Capture the cell that displays the provided text and extract its (x, y) central coordinate. 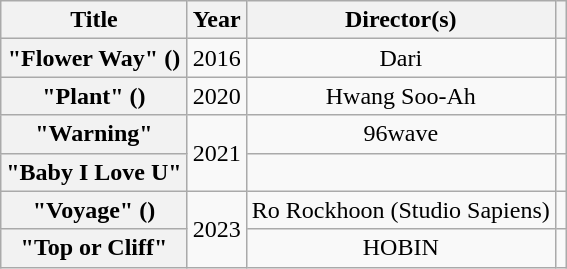
"Top or Cliff" (94, 248)
"Warning" (94, 134)
2020 (216, 96)
HOBIN (400, 248)
2021 (216, 153)
Hwang Soo-Ah (400, 96)
Title (94, 20)
"Voyage" () (94, 210)
Ro Rockhoon (Studio Sapiens) (400, 210)
"Flower Way" () (94, 58)
Director(s) (400, 20)
Dari (400, 58)
Year (216, 20)
"Plant" () (94, 96)
2016 (216, 58)
2023 (216, 229)
96wave (400, 134)
"Baby I Love U" (94, 172)
